Identify which cell holds the provided text, then report its [X, Y] central coordinate. 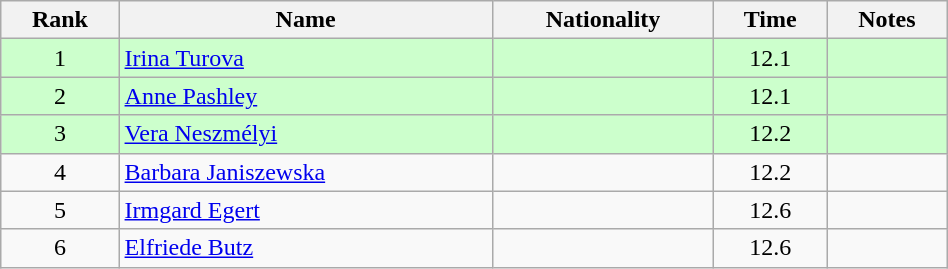
Barbara Janiszewska [306, 172]
Nationality [603, 20]
Irina Turova [306, 58]
2 [60, 96]
Rank [60, 20]
Vera Neszmélyi [306, 134]
3 [60, 134]
Time [770, 20]
Notes [888, 20]
Irmgard Egert [306, 210]
4 [60, 172]
Name [306, 20]
Elfriede Butz [306, 248]
1 [60, 58]
Anne Pashley [306, 96]
6 [60, 248]
5 [60, 210]
